Scan for the cell matching the given text and deliver its (x, y) coordinate at center. 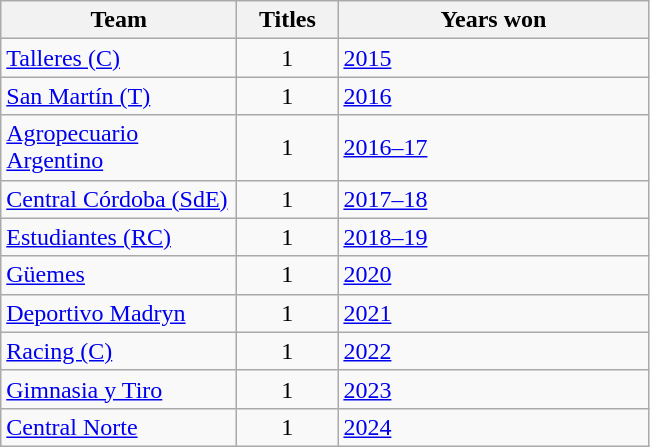
Team (119, 20)
2016 (494, 96)
San Martín (T) (119, 96)
2020 (494, 275)
2016–17 (494, 148)
2017–18 (494, 199)
Central Norte (119, 427)
2018–19 (494, 237)
Years won (494, 20)
Racing (C) (119, 351)
2023 (494, 389)
Talleres (C) (119, 58)
2021 (494, 313)
Gimnasia y Tiro (119, 389)
Agropecuario Argentino (119, 148)
2022 (494, 351)
Güemes (119, 275)
Estudiantes (RC) (119, 237)
Deportivo Madryn (119, 313)
Titles (288, 20)
2024 (494, 427)
2015 (494, 58)
Central Córdoba (SdE) (119, 199)
